From the cell containing the given text, extract its center point as (X, Y) coordinate. 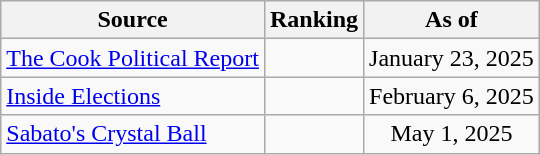
As of (452, 20)
Inside Elections (133, 96)
February 6, 2025 (452, 96)
The Cook Political Report (133, 58)
May 1, 2025 (452, 134)
Ranking (314, 20)
Source (133, 20)
January 23, 2025 (452, 58)
Sabato's Crystal Ball (133, 134)
